Find where the given text appears and provide that cell's center as (X, Y) coordinate. 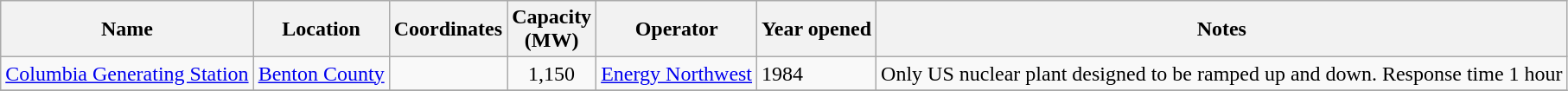
Only US nuclear plant designed to be ramped up and down. Response time 1 hour (1222, 74)
1984 (817, 74)
Columbia Generating Station (127, 74)
Capacity(MW) (551, 29)
1,150 (551, 74)
Operator (677, 29)
Location (322, 29)
Year opened (817, 29)
Notes (1222, 29)
Benton County (322, 74)
Coordinates (448, 29)
Energy Northwest (677, 74)
Name (127, 29)
